Capture the cell that displays the provided text and extract its [X, Y] central coordinate. 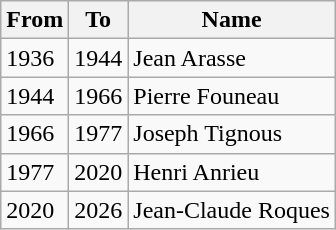
1936 [35, 58]
Pierre Founeau [232, 96]
From [35, 20]
Joseph Tignous [232, 134]
Name [232, 20]
To [98, 20]
Henri Anrieu [232, 172]
2026 [98, 210]
Jean-Claude Roques [232, 210]
Jean Arasse [232, 58]
